Determine the (X, Y) coordinate at the center of the cell enclosing the given text.  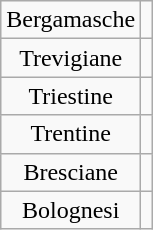
Trentine (71, 134)
Trevigiane (71, 58)
Bergamasche (71, 20)
Bolognesi (71, 210)
Triestine (71, 96)
Bresciane (71, 172)
